Return (x, y) of the center of cell containing provided text 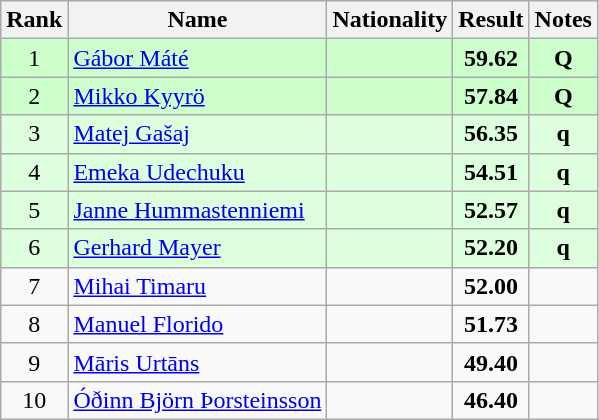
Mihai Timaru (198, 286)
52.00 (491, 286)
Óðinn Björn Þorsteinsson (198, 400)
Gábor Máté (198, 58)
10 (34, 400)
2 (34, 96)
Nationality (390, 20)
49.40 (491, 362)
Mikko Kyyrö (198, 96)
Result (491, 20)
Notes (563, 20)
51.73 (491, 324)
52.57 (491, 210)
8 (34, 324)
5 (34, 210)
Emeka Udechuku (198, 172)
7 (34, 286)
Rank (34, 20)
Matej Gašaj (198, 134)
Manuel Florido (198, 324)
54.51 (491, 172)
1 (34, 58)
57.84 (491, 96)
Janne Hummastenniemi (198, 210)
59.62 (491, 58)
3 (34, 134)
4 (34, 172)
Māris Urtāns (198, 362)
9 (34, 362)
Name (198, 20)
56.35 (491, 134)
6 (34, 248)
Gerhard Mayer (198, 248)
46.40 (491, 400)
52.20 (491, 248)
